Output the [x, y] coordinate of the center of the cell containing the given text.  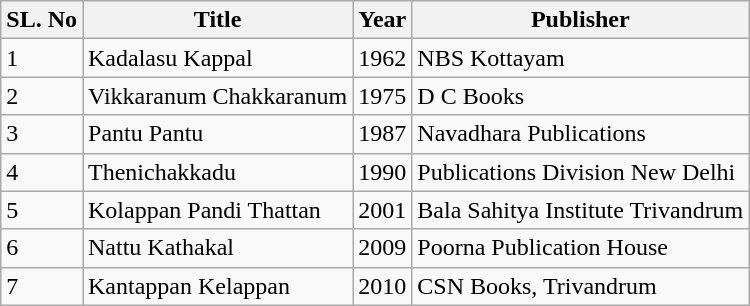
6 [42, 248]
1987 [382, 134]
1 [42, 58]
1975 [382, 96]
1962 [382, 58]
Bala Sahitya Institute Trivandrum [580, 210]
Vikkaranum Chakkaranum [217, 96]
3 [42, 134]
4 [42, 172]
2001 [382, 210]
Poorna Publication House [580, 248]
5 [42, 210]
CSN Books, Trivandrum [580, 286]
D C Books [580, 96]
Title [217, 20]
SL. No [42, 20]
Kadalasu Kappal [217, 58]
Kolappan Pandi Thattan [217, 210]
Thenichakkadu [217, 172]
Publications Division New Delhi [580, 172]
7 [42, 286]
Nattu Kathakal [217, 248]
2010 [382, 286]
2009 [382, 248]
Publisher [580, 20]
1990 [382, 172]
Year [382, 20]
Navadhara Publications [580, 134]
NBS Kottayam [580, 58]
2 [42, 96]
Kantappan Kelappan [217, 286]
Pantu Pantu [217, 134]
